Pinpoint the cell where the given text exists, returning its [X, Y] midpoint coordinate. 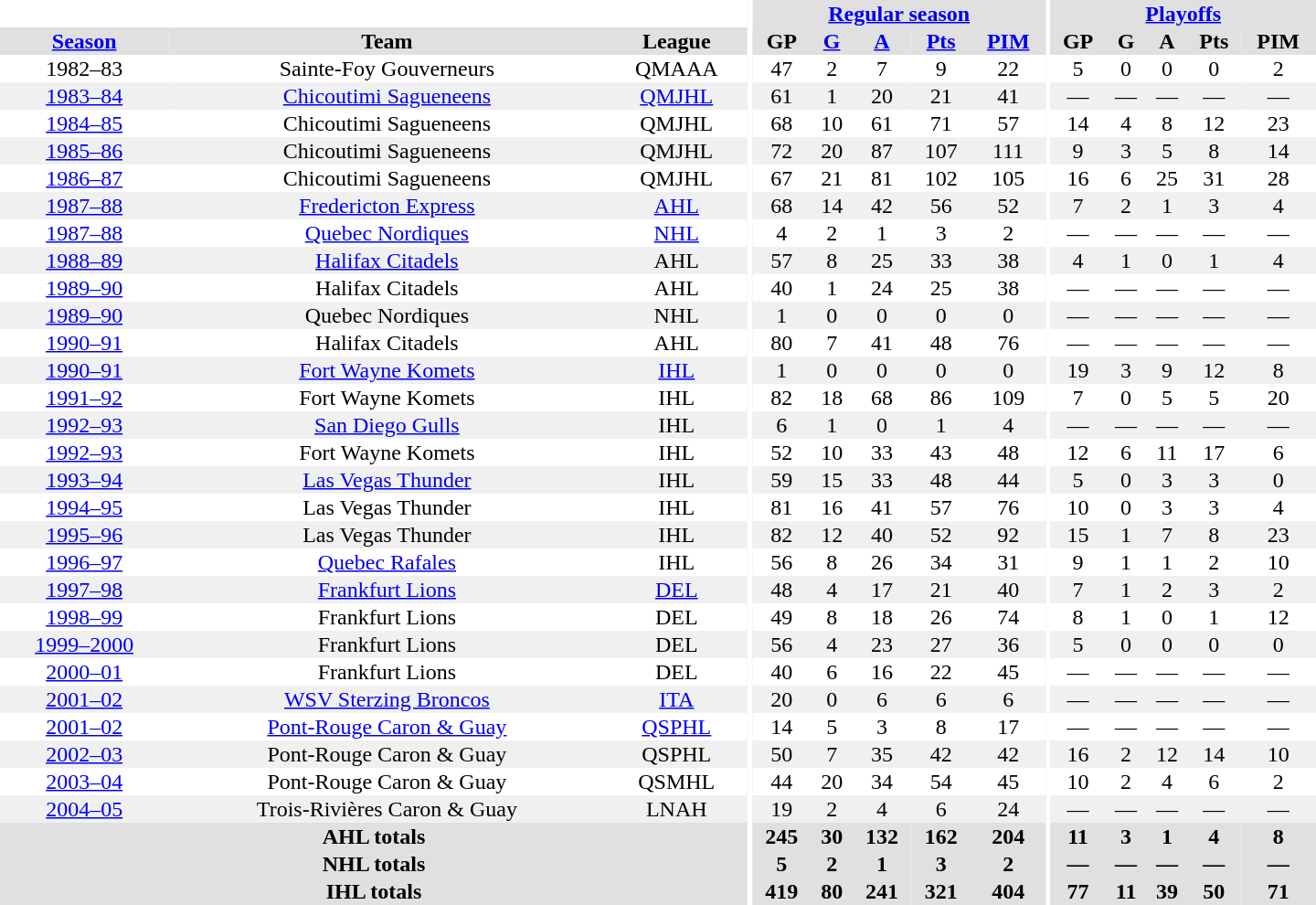
111 [1008, 151]
ITA [677, 699]
NHL totals [374, 864]
105 [1008, 178]
WSV Sterzing Broncos [387, 699]
Quebec Rafales [387, 562]
Sainte-Foy Gouverneurs [387, 69]
2002–03 [84, 754]
1986–87 [84, 178]
IHL totals [374, 891]
QSMHL [677, 782]
102 [941, 178]
Team [387, 41]
321 [941, 891]
AHL totals [374, 836]
59 [782, 480]
1991–92 [84, 398]
204 [1008, 836]
107 [941, 151]
35 [883, 754]
1995–96 [84, 535]
1996–97 [84, 562]
28 [1278, 178]
1994–95 [84, 507]
109 [1008, 398]
2004–05 [84, 809]
87 [883, 151]
241 [883, 891]
1984–85 [84, 123]
2003–04 [84, 782]
2000–01 [84, 672]
47 [782, 69]
QMAAA [677, 69]
245 [782, 836]
1998–99 [84, 617]
404 [1008, 891]
Fredericton Express [387, 206]
San Diego Gulls [387, 425]
27 [941, 644]
419 [782, 891]
LNAH [677, 809]
132 [883, 836]
1993–94 [84, 480]
1988–89 [84, 261]
43 [941, 452]
1999–2000 [84, 644]
77 [1077, 891]
72 [782, 151]
1983–84 [84, 96]
54 [941, 782]
Regular season [899, 14]
Playoffs [1183, 14]
36 [1008, 644]
67 [782, 178]
30 [832, 836]
49 [782, 617]
League [677, 41]
92 [1008, 535]
86 [941, 398]
74 [1008, 617]
Trois-Rivières Caron & Guay [387, 809]
1985–86 [84, 151]
162 [941, 836]
1997–98 [84, 590]
39 [1168, 891]
Season [84, 41]
1982–83 [84, 69]
